Identify which cell holds the provided text, then report its (X, Y) central coordinate. 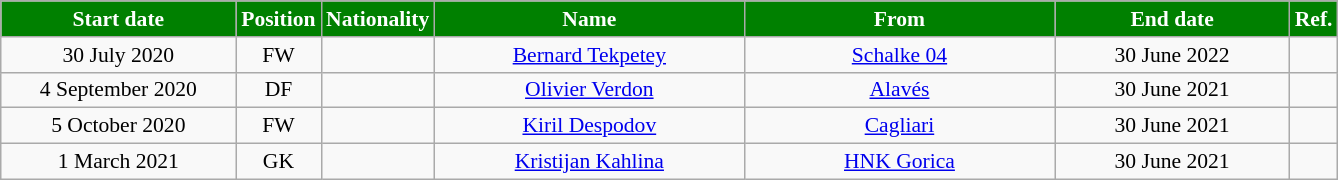
Alavés (899, 90)
Position (278, 19)
From (899, 19)
1 March 2021 (118, 162)
30 July 2020 (118, 55)
Nationality (378, 19)
5 October 2020 (118, 126)
Cagliari (899, 126)
DF (278, 90)
Bernard Tekpetey (589, 55)
Kristijan Kahlina (589, 162)
30 June 2022 (1172, 55)
GK (278, 162)
Ref. (1314, 19)
Schalke 04 (899, 55)
Kiril Despodov (589, 126)
Olivier Verdon (589, 90)
4 September 2020 (118, 90)
Name (589, 19)
End date (1172, 19)
HNK Gorica (899, 162)
Start date (118, 19)
